Return [X, Y] of the center of cell containing provided text 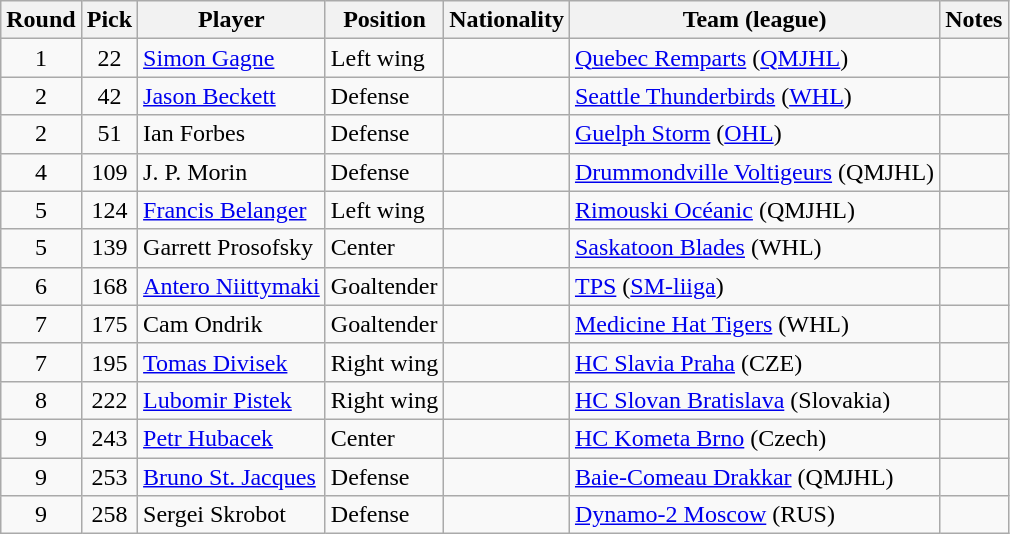
HC Slovan Bratislava (Slovakia) [754, 400]
195 [109, 362]
222 [109, 400]
TPS (SM-liiga) [754, 286]
Cam Ondrik [232, 324]
Notes [974, 20]
HC Slavia Praha (CZE) [754, 362]
Petr Hubacek [232, 438]
Medicine Hat Tigers (WHL) [754, 324]
Tomas Divisek [232, 362]
Saskatoon Blades (WHL) [754, 248]
Sergei Skrobot [232, 515]
8 [41, 400]
22 [109, 58]
4 [41, 172]
Francis Belanger [232, 210]
Rimouski Océanic (QMJHL) [754, 210]
HC Kometa Brno (Czech) [754, 438]
J. P. Morin [232, 172]
253 [109, 477]
6 [41, 286]
243 [109, 438]
109 [109, 172]
Antero Niittymaki [232, 286]
258 [109, 515]
168 [109, 286]
Garrett Prosofsky [232, 248]
Guelph Storm (OHL) [754, 134]
Position [384, 20]
1 [41, 58]
Baie-Comeau Drakkar (QMJHL) [754, 477]
51 [109, 134]
Round [41, 20]
Jason Beckett [232, 96]
175 [109, 324]
Nationality [507, 20]
42 [109, 96]
139 [109, 248]
Player [232, 20]
Dynamo-2 Moscow (RUS) [754, 515]
Simon Gagne [232, 58]
124 [109, 210]
Quebec Remparts (QMJHL) [754, 58]
Seattle Thunderbirds (WHL) [754, 96]
Team (league) [754, 20]
Drummondville Voltigeurs (QMJHL) [754, 172]
Pick [109, 20]
Ian Forbes [232, 134]
Bruno St. Jacques [232, 477]
Lubomir Pistek [232, 400]
